Determine the [X, Y] coordinate at the center of the cell enclosing the given text.  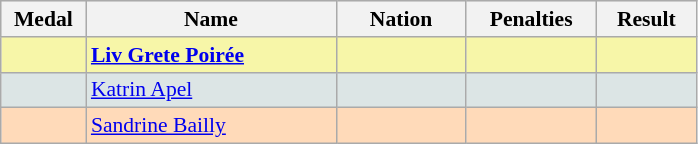
Name [211, 19]
Katrin Apel [211, 90]
Nation [401, 19]
Sandrine Bailly [211, 126]
Result [646, 19]
Liv Grete Poirée [211, 55]
Medal [44, 19]
Penalties [531, 19]
